Pinpoint the cell where the given text exists, returning its [X, Y] midpoint coordinate. 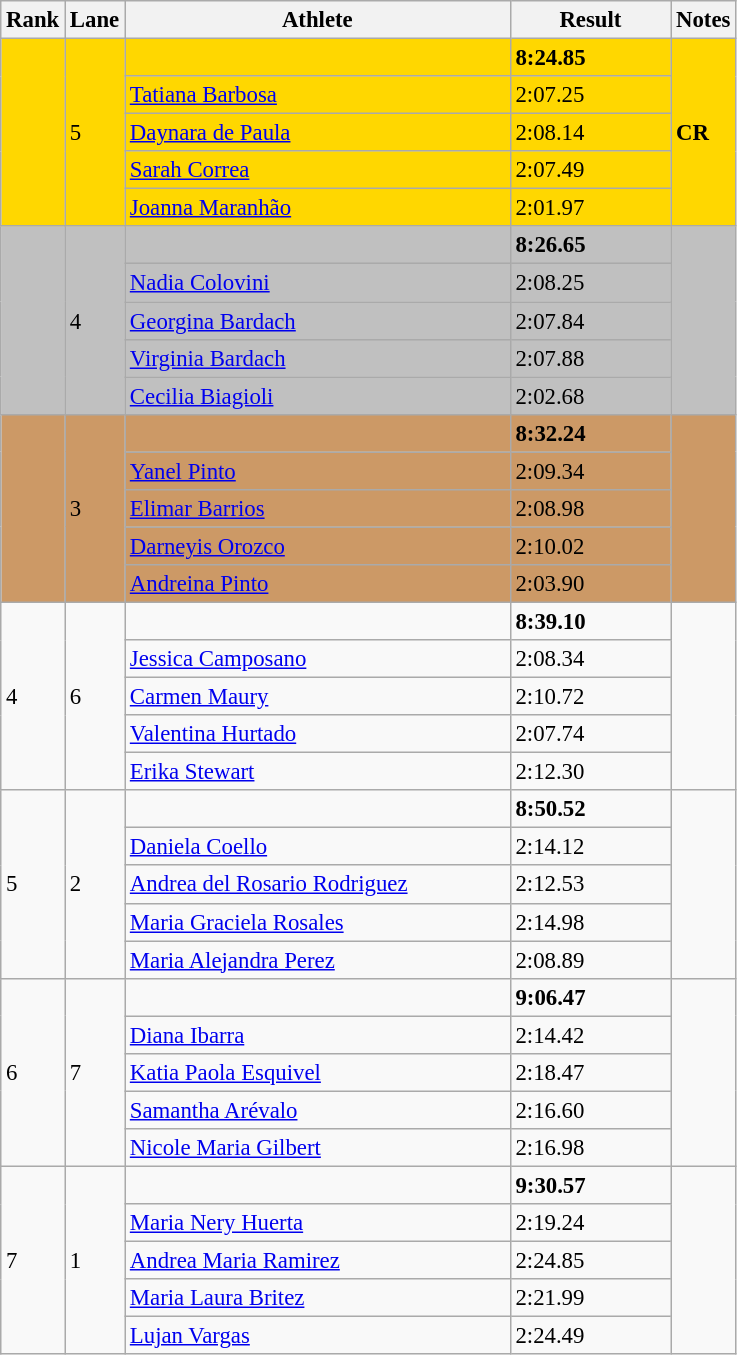
2:24.49 [590, 1336]
Rank [33, 20]
Diana Ibarra [318, 1035]
2:02.68 [590, 396]
Maria Alejandra Perez [318, 960]
2:14.98 [590, 922]
Lujan Vargas [318, 1336]
2:21.99 [590, 1298]
Athlete [318, 20]
8:26.65 [590, 245]
Maria Nery Huerta [318, 1223]
2:07.84 [590, 321]
8:50.52 [590, 809]
2:08.34 [590, 659]
2:18.47 [590, 1073]
Maria Graciela Rosales [318, 922]
Andrea del Rosario Rodriguez [318, 885]
Samantha Arévalo [318, 1110]
2:10.72 [590, 697]
2:07.88 [590, 358]
2:16.60 [590, 1110]
2:03.90 [590, 584]
Cecilia Biagioli [318, 396]
Nadia Colovini [318, 283]
Nicole Maria Gilbert [318, 1148]
Notes [704, 20]
Valentina Hurtado [318, 734]
2:24.85 [590, 1261]
2:08.89 [590, 960]
2:16.98 [590, 1148]
8:24.85 [590, 58]
Virginia Bardach [318, 358]
Jessica Camposano [318, 659]
2:14.42 [590, 1035]
Daniela Coello [318, 847]
8:32.24 [590, 433]
2:14.12 [590, 847]
Carmen Maury [318, 697]
9:06.47 [590, 997]
Joanna Maranhão [318, 208]
Darneyis Orozco [318, 546]
2 [95, 884]
2:08.14 [590, 133]
9:30.57 [590, 1185]
Result [590, 20]
2:07.74 [590, 734]
Maria Laura Britez [318, 1298]
2:08.25 [590, 283]
CR [704, 133]
2:19.24 [590, 1223]
8:39.10 [590, 621]
2:12.30 [590, 772]
Elimar Barrios [318, 509]
2:01.97 [590, 208]
Sarah Correa [318, 170]
2:10.02 [590, 546]
Lane [95, 20]
Andrea Maria Ramirez [318, 1261]
Daynara de Paula [318, 133]
2:07.49 [590, 170]
Erika Stewart [318, 772]
1 [95, 1260]
2:12.53 [590, 885]
Yanel Pinto [318, 471]
Georgina Bardach [318, 321]
3 [95, 508]
Andreina Pinto [318, 584]
Tatiana Barbosa [318, 95]
Katia Paola Esquivel [318, 1073]
2:07.25 [590, 95]
2:09.34 [590, 471]
2:08.98 [590, 509]
